Scan for the cell matching the given text and deliver its [x, y] coordinate at center. 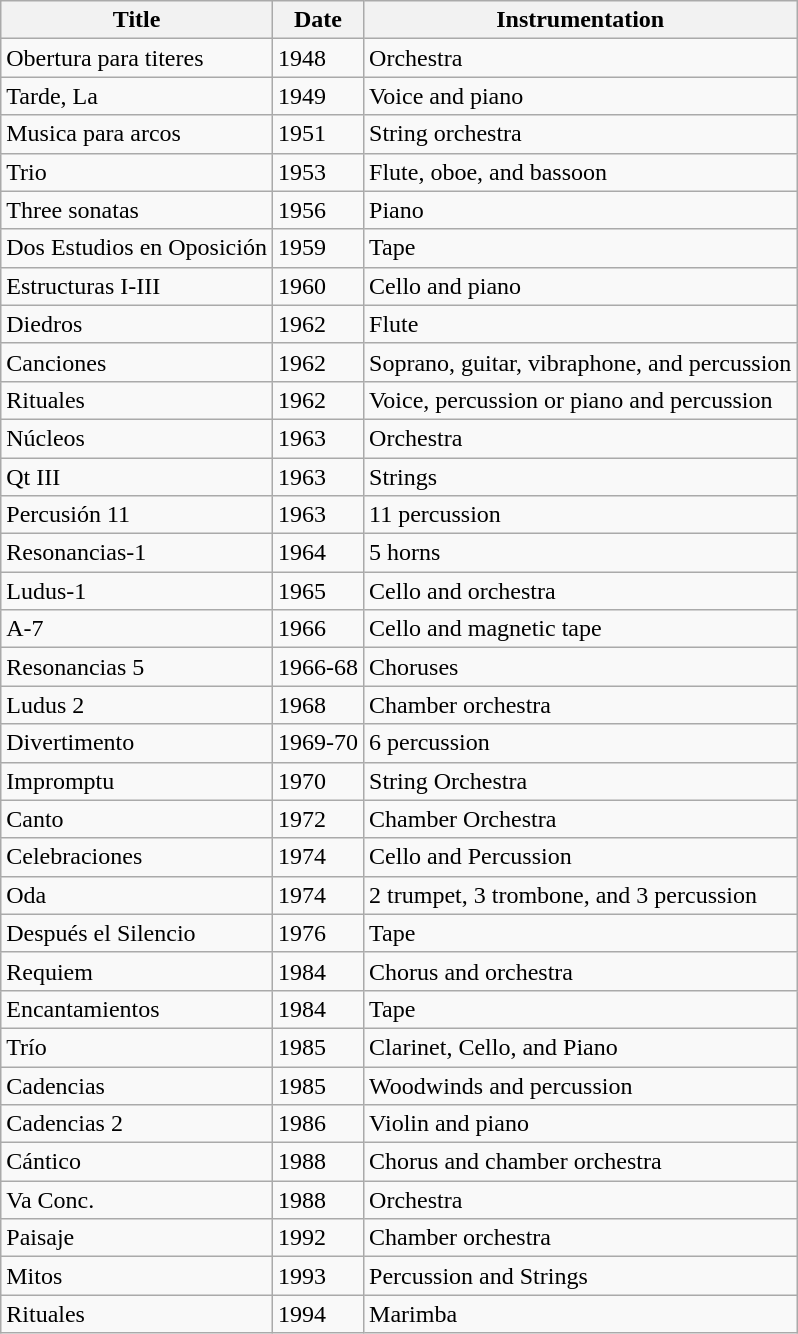
1951 [318, 134]
1949 [318, 96]
Obertura para titeres [137, 58]
Chorus and chamber orchestra [580, 1162]
Trío [137, 1047]
Marimba [580, 1314]
Ludus-1 [137, 591]
Va Conc. [137, 1200]
Paisaje [137, 1238]
Clarinet, Cello, and Piano [580, 1047]
String Orchestra [580, 781]
6 percussion [580, 743]
Canto [137, 819]
1953 [318, 172]
1956 [318, 210]
Celebraciones [137, 857]
Cello and piano [580, 286]
Strings [580, 477]
Diedros [137, 324]
Chamber Orchestra [580, 819]
Cadencias 2 [137, 1124]
Núcleos [137, 438]
Resonancias 5 [137, 667]
1969-70 [318, 743]
Title [137, 20]
Piano [580, 210]
Tarde, La [137, 96]
1970 [318, 781]
Divertimento [137, 743]
Dos Estudios en Oposición [137, 248]
Impromptu [137, 781]
1986 [318, 1124]
Voice and piano [580, 96]
Violin and piano [580, 1124]
1948 [318, 58]
Cello and magnetic tape [580, 629]
Qt III [137, 477]
Three sonatas [137, 210]
Cántico [137, 1162]
Instrumentation [580, 20]
5 horns [580, 553]
1966 [318, 629]
Choruses [580, 667]
Mitos [137, 1276]
Requiem [137, 971]
Después el Silencio [137, 933]
Cello and orchestra [580, 591]
1994 [318, 1314]
Musica para arcos [137, 134]
Chorus and orchestra [580, 971]
Oda [137, 895]
Flute [580, 324]
Canciones [137, 362]
Percusión 11 [137, 515]
Estructuras I-III [137, 286]
11 percussion [580, 515]
Date [318, 20]
Cello and Percussion [580, 857]
1966-68 [318, 667]
1965 [318, 591]
Flute, oboe, and bassoon [580, 172]
1972 [318, 819]
2 trumpet, 3 trombone, and 3 percussion [580, 895]
Cadencias [137, 1085]
A-7 [137, 629]
1964 [318, 553]
1976 [318, 933]
1993 [318, 1276]
1959 [318, 248]
1992 [318, 1238]
Ludus 2 [137, 705]
Percussion and Strings [580, 1276]
Resonancias-1 [137, 553]
String orchestra [580, 134]
Trio [137, 172]
Soprano, guitar, vibraphone, and percussion [580, 362]
Woodwinds and percussion [580, 1085]
1968 [318, 705]
Voice, percussion or piano and percussion [580, 400]
1960 [318, 286]
Encantamientos [137, 1009]
